Determine the (x, y) coordinate at the center of the cell enclosing the given text.  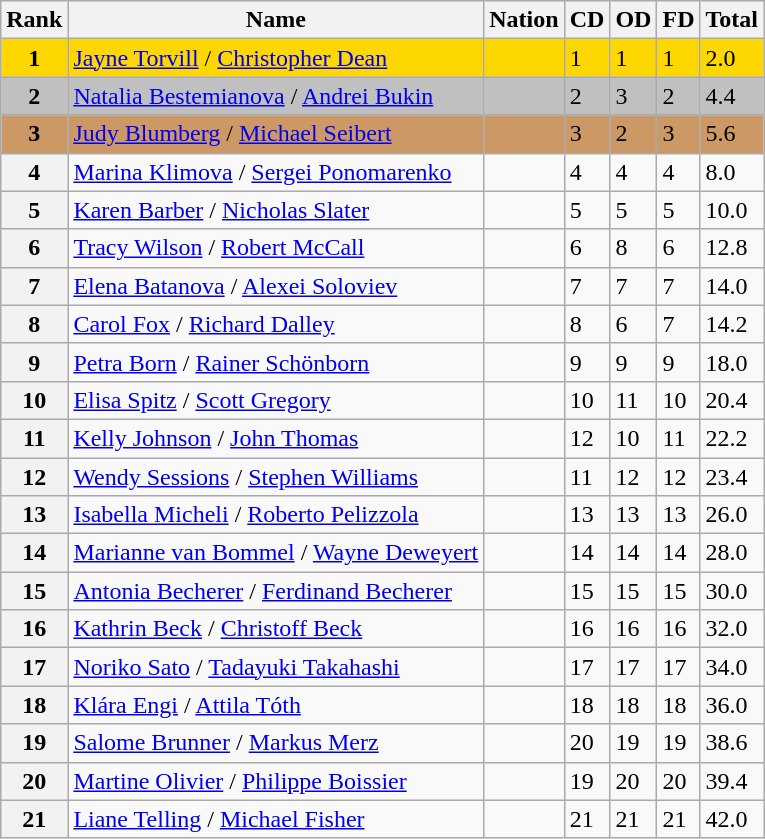
Carol Fox / Richard Dalley (276, 324)
Natalia Bestemianova / Andrei Bukin (276, 96)
Martine Olivier / Philippe Boissier (276, 781)
Wendy Sessions / Stephen Williams (276, 477)
22.2 (732, 438)
4.4 (732, 96)
Elisa Spitz / Scott Gregory (276, 400)
CD (587, 20)
10.0 (732, 210)
Liane Telling / Michael Fisher (276, 819)
14.0 (732, 286)
38.6 (732, 743)
18.0 (732, 362)
Kelly Johnson / John Thomas (276, 438)
Tracy Wilson / Robert McCall (276, 248)
30.0 (732, 591)
Nation (524, 20)
23.4 (732, 477)
14.2 (732, 324)
Petra Born / Rainer Schönborn (276, 362)
Karen Barber / Nicholas Slater (276, 210)
OD (634, 20)
8.0 (732, 172)
32.0 (732, 629)
20.4 (732, 400)
Total (732, 20)
12.8 (732, 248)
FD (678, 20)
Elena Batanova / Alexei Soloviev (276, 286)
Judy Blumberg / Michael Seibert (276, 134)
34.0 (732, 667)
36.0 (732, 705)
Klára Engi / Attila Tóth (276, 705)
Marina Klimova / Sergei Ponomarenko (276, 172)
Isabella Micheli / Roberto Pelizzola (276, 515)
2.0 (732, 58)
39.4 (732, 781)
Name (276, 20)
5.6 (732, 134)
Salome Brunner / Markus Merz (276, 743)
Jayne Torvill / Christopher Dean (276, 58)
42.0 (732, 819)
Noriko Sato / Tadayuki Takahashi (276, 667)
Rank (34, 20)
Kathrin Beck / Christoff Beck (276, 629)
28.0 (732, 553)
Antonia Becherer / Ferdinand Becherer (276, 591)
26.0 (732, 515)
Marianne van Bommel / Wayne Deweyert (276, 553)
